Locate the cell with the specified text and output its [X, Y] center coordinate. 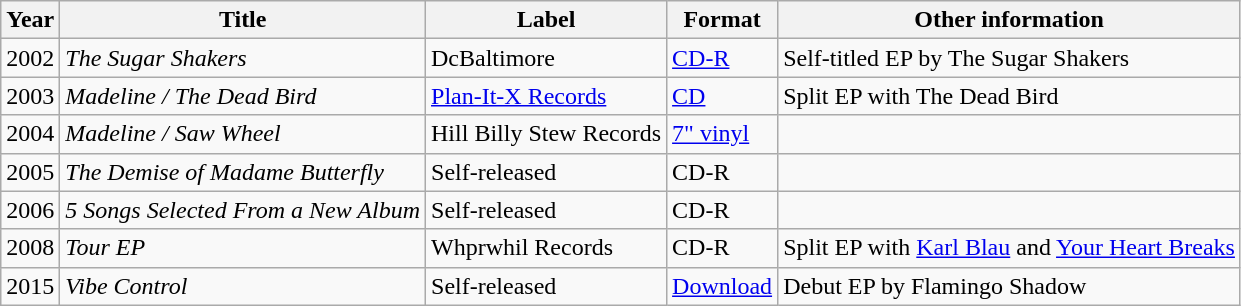
2002 [30, 58]
Self-titled EP by The Sugar Shakers [1010, 58]
Split EP with The Dead Bird [1010, 96]
Debut EP by Flamingo Shadow [1010, 286]
Label [546, 20]
Vibe Control [243, 286]
Download [722, 286]
2005 [30, 172]
2008 [30, 248]
7" vinyl [722, 134]
Year [30, 20]
Format [722, 20]
Hill Billy Stew Records [546, 134]
2006 [30, 210]
The Demise of Madame Butterfly [243, 172]
Madeline / Saw Wheel [243, 134]
Madeline / The Dead Bird [243, 96]
The Sugar Shakers [243, 58]
Plan-It-X Records [546, 96]
Whprwhil Records [546, 248]
Split EP with Karl Blau and Your Heart Breaks [1010, 248]
5 Songs Selected From a New Album [243, 210]
Tour EP [243, 248]
CD [722, 96]
Title [243, 20]
DcBaltimore [546, 58]
Other information [1010, 20]
2003 [30, 96]
2015 [30, 286]
2004 [30, 134]
